Capture the cell that displays the provided text and extract its (X, Y) central coordinate. 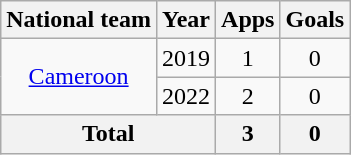
Total (108, 134)
Year (186, 20)
3 (248, 134)
2022 (186, 96)
1 (248, 58)
Cameroon (79, 77)
Apps (248, 20)
2019 (186, 58)
National team (79, 20)
2 (248, 96)
Goals (315, 20)
